Detect which cell encompasses the target text, then output its [X, Y] center coordinate. 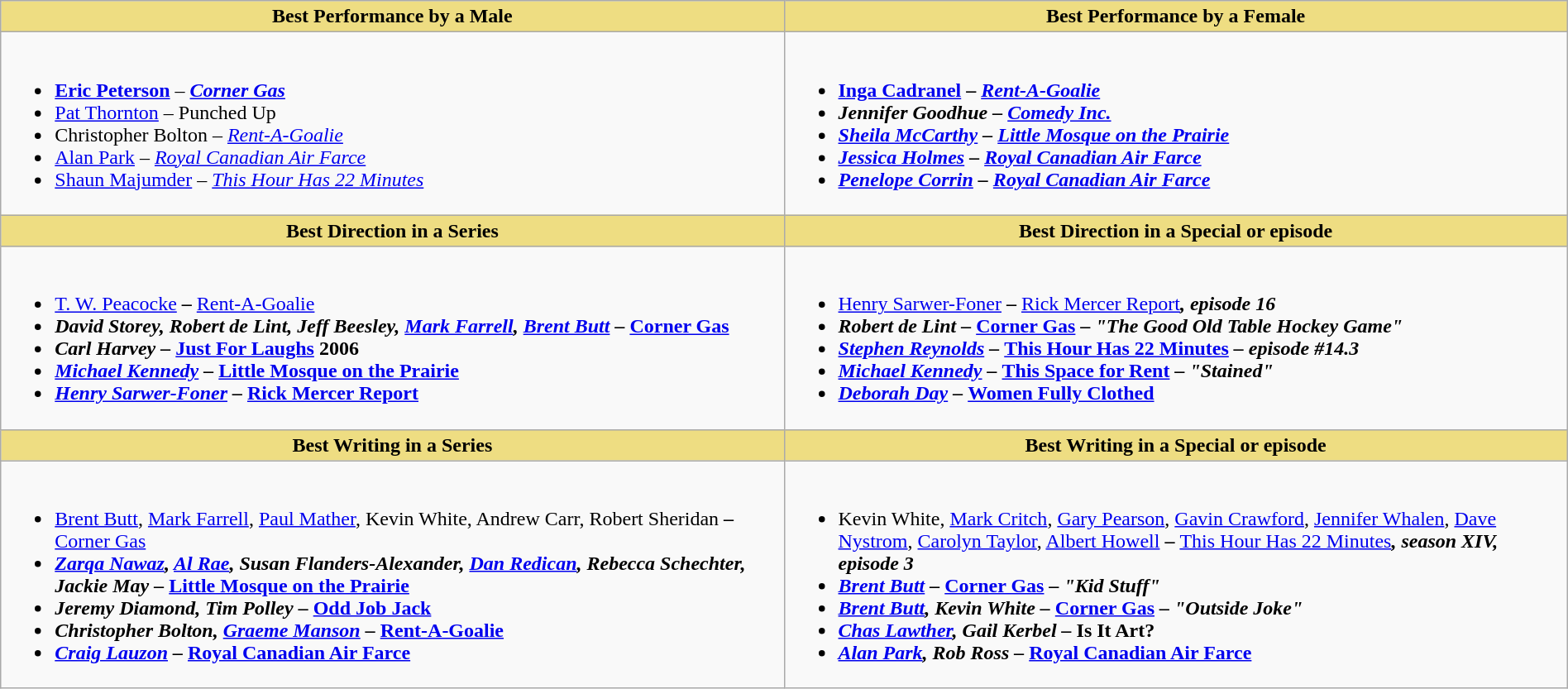
Best Performance by a Female [1176, 17]
Best Writing in a Series [392, 445]
Best Direction in a Series [392, 231]
Best Direction in a Special or episode [1176, 231]
Best Performance by a Male [392, 17]
Best Writing in a Special or episode [1176, 445]
